Provide the [x, y] coordinate of the cell's center where the given text is located.  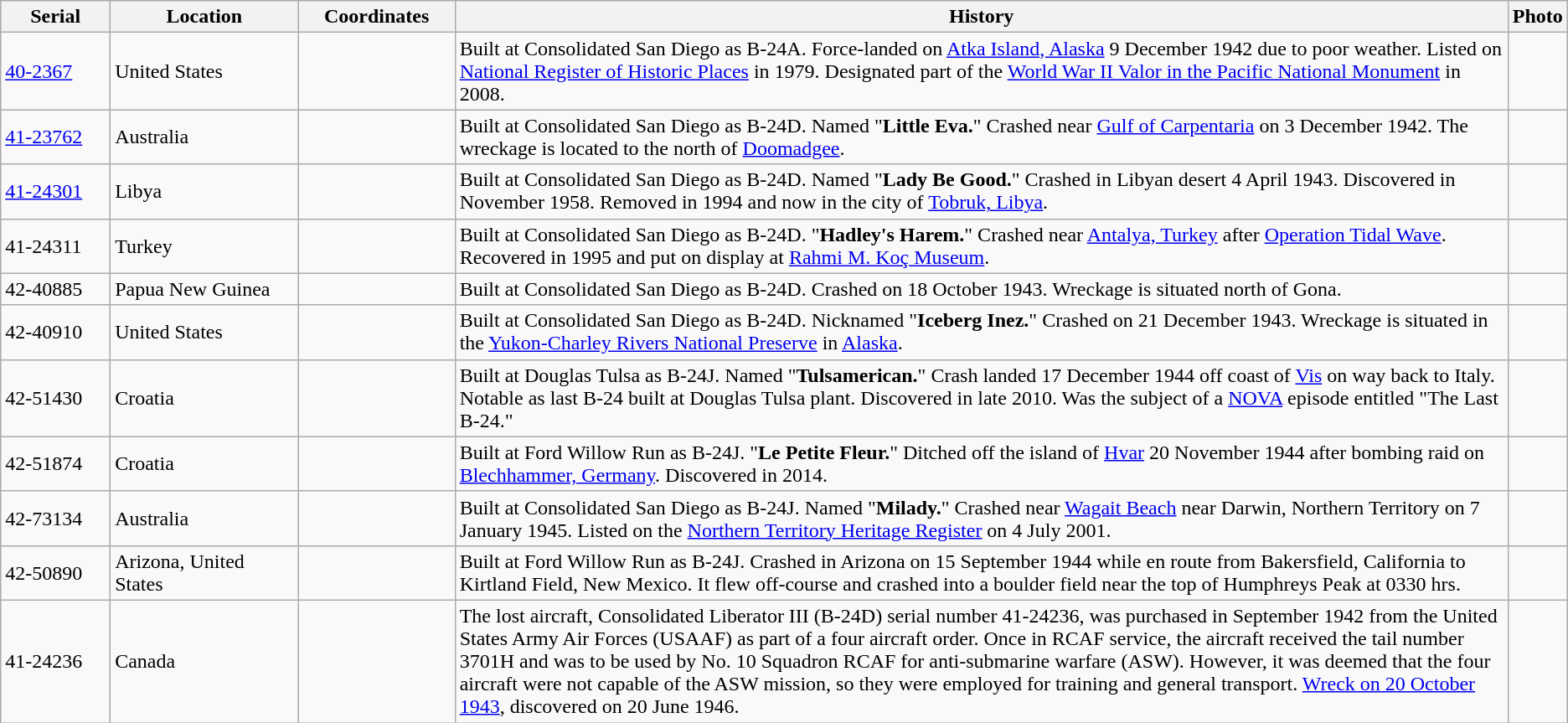
Turkey [204, 246]
42-50890 [55, 573]
Location [204, 17]
42-51430 [55, 398]
41-23762 [55, 137]
Built at Consolidated San Diego as B-24D. Crashed on 18 October 1943. Wreckage is situated north of Gona. [982, 289]
41-24311 [55, 246]
Canada [204, 661]
Arizona, United States [204, 573]
Papua New Guinea [204, 289]
42-40885 [55, 289]
Coordinates [377, 17]
41-24236 [55, 661]
41-24301 [55, 191]
40-2367 [55, 71]
42-40910 [55, 332]
History [982, 17]
Libya [204, 191]
Photo [1538, 17]
42-51874 [55, 464]
Serial [55, 17]
42-73134 [55, 518]
